For the text-containing cell, return its midpoint in [x, y] coordinate format. 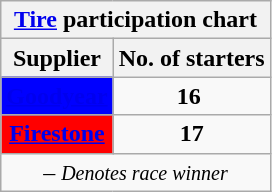
Supplier [57, 58]
17 [192, 134]
Goodyear [57, 96]
No. of starters [192, 58]
16 [192, 96]
– Denotes race winner [136, 172]
Tire participation chart [136, 20]
Firestone [57, 134]
